Search for the cell housing the specified text and yield its [x, y] center coordinate. 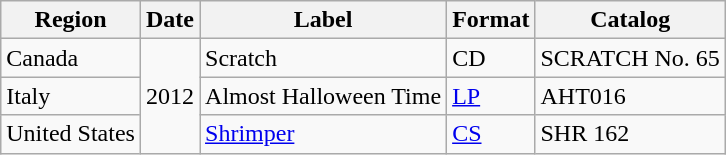
Format [491, 20]
AHT016 [630, 96]
SHR 162 [630, 134]
Italy [71, 96]
Almost Halloween Time [324, 96]
Date [170, 20]
CS [491, 134]
Scratch [324, 58]
2012 [170, 96]
United States [71, 134]
Shrimper [324, 134]
Catalog [630, 20]
SCRATCH No. 65 [630, 58]
Canada [71, 58]
CD [491, 58]
LP [491, 96]
Label [324, 20]
Region [71, 20]
